Scan for the cell matching the given text and deliver its [X, Y] coordinate at center. 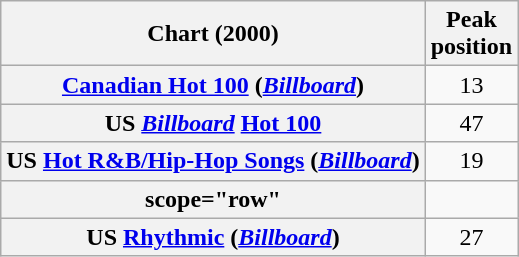
US Hot R&B/Hip-Hop Songs (Billboard) [213, 161]
Canadian Hot 100 (Billboard) [213, 85]
US Billboard Hot 100 [213, 123]
47 [471, 123]
scope="row" [213, 199]
Peakposition [471, 34]
US Rhythmic (Billboard) [213, 237]
27 [471, 237]
19 [471, 161]
Chart (2000) [213, 34]
13 [471, 85]
